Search for the cell housing the specified text and yield its (x, y) center coordinate. 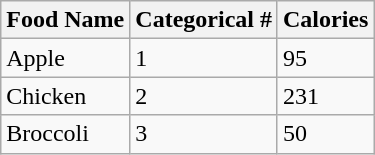
50 (325, 134)
1 (204, 58)
Chicken (66, 96)
2 (204, 96)
231 (325, 96)
Apple (66, 58)
Calories (325, 20)
95 (325, 58)
Food Name (66, 20)
3 (204, 134)
Broccoli (66, 134)
Categorical # (204, 20)
